Return (x, y) of the center of cell containing provided text 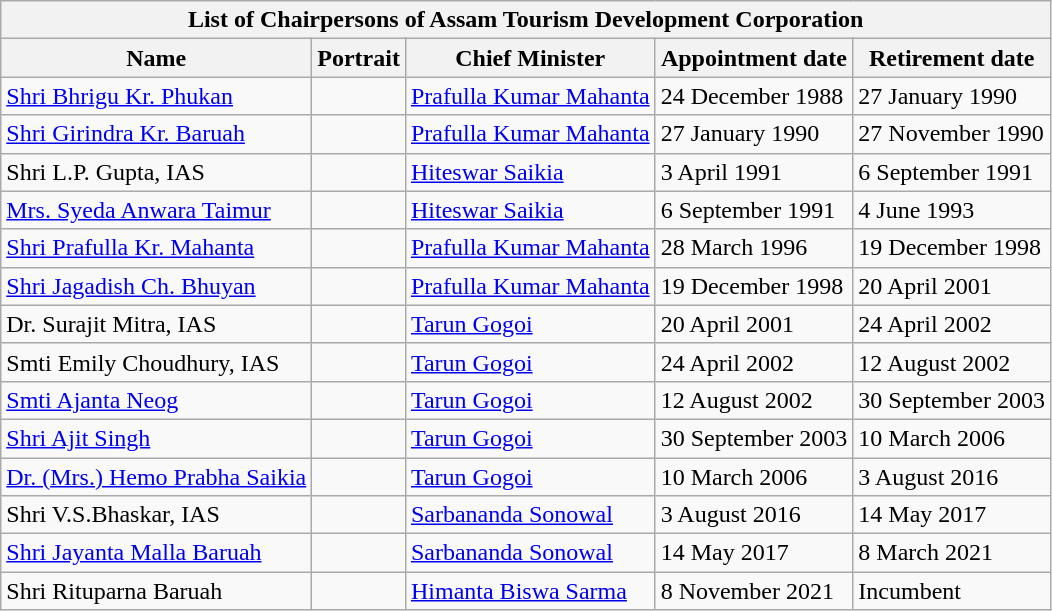
Himanta Biswa Sarma (530, 591)
Shri Jayanta Malla Baruah (156, 553)
Shri Prafulla Kr. Mahanta (156, 248)
Name (156, 58)
Shri Rituparna Baruah (156, 591)
Dr. Surajit Mitra, IAS (156, 324)
Retirement date (952, 58)
4 June 1993 (952, 210)
27 November 1990 (952, 134)
Appointment date (754, 58)
Portrait (359, 58)
8 March 2021 (952, 553)
8 November 2021 (754, 591)
Shri Bhrigu Kr. Phukan (156, 96)
Shri Girindra Kr. Baruah (156, 134)
Shri V.S.Bhaskar, IAS (156, 515)
List of Chairpersons of Assam Tourism Development Corporation (526, 20)
Shri L.P. Gupta, IAS (156, 172)
Smti Emily Choudhury, IAS (156, 362)
Shri Ajit Singh (156, 438)
Chief Minister (530, 58)
Dr. (Mrs.) Hemo Prabha Saikia (156, 477)
Smti Ajanta Neog (156, 400)
Mrs. Syeda Anwara Taimur (156, 210)
Incumbent (952, 591)
28 March 1996 (754, 248)
24 December 1988 (754, 96)
Shri Jagadish Ch. Bhuyan (156, 286)
3 April 1991 (754, 172)
